For the text-containing cell, return its midpoint in [x, y] coordinate format. 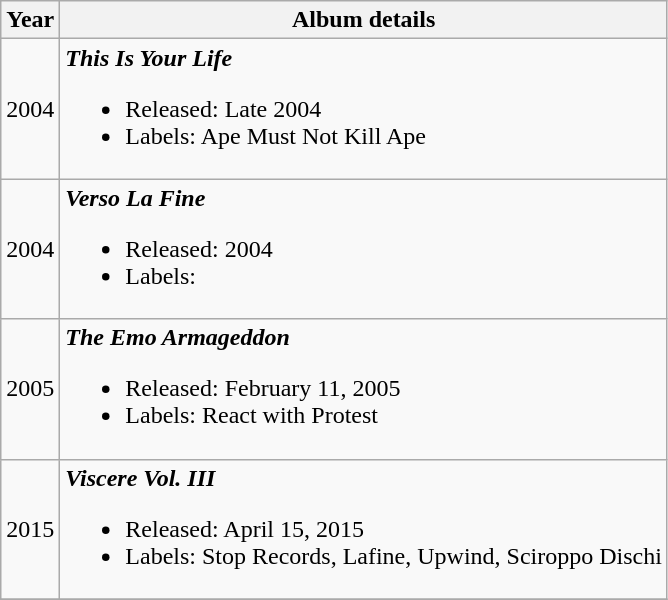
2015 [30, 529]
Verso La FineReleased: 2004Labels: [364, 249]
This Is Your LifeReleased: Late 2004Labels: Ape Must Not Kill Ape [364, 109]
2005 [30, 389]
Viscere Vol. IIIReleased: April 15, 2015Labels: Stop Records, Lafine, Upwind, Sciroppo Dischi [364, 529]
The Emo ArmageddonReleased: February 11, 2005Labels: React with Protest [364, 389]
Album details [364, 20]
Year [30, 20]
